Find where the given text appears and provide that cell's center as [x, y] coordinate. 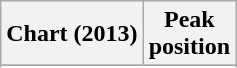
Peakposition [189, 34]
Chart (2013) [72, 34]
